Return the [x, y] coordinate for the center point of the cell that contains the specified text.  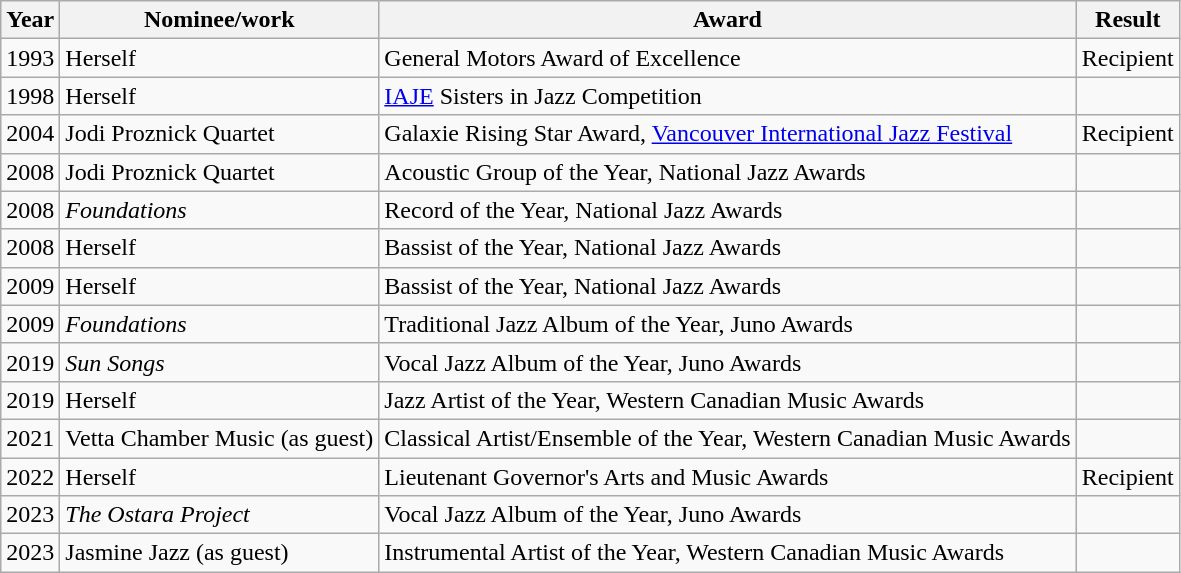
The Ostara Project [220, 515]
Result [1128, 20]
Lieutenant Governor's Arts and Music Awards [728, 477]
2021 [30, 438]
IAJE Sisters in Jazz Competition [728, 96]
Nominee/work [220, 20]
Vetta Chamber Music (as guest) [220, 438]
Galaxie Rising Star Award, Vancouver International Jazz Festival [728, 134]
2004 [30, 134]
Jasmine Jazz (as guest) [220, 553]
Classical Artist/Ensemble of the Year, Western Canadian Music Awards [728, 438]
Instrumental Artist of the Year, Western Canadian Music Awards [728, 553]
1998 [30, 96]
General Motors Award of Excellence [728, 58]
Jazz Artist of the Year, Western Canadian Music Awards [728, 400]
1993 [30, 58]
Record of the Year, National Jazz Awards [728, 210]
Traditional Jazz Album of the Year, Juno Awards [728, 324]
Year [30, 20]
Award [728, 20]
2022 [30, 477]
Sun Songs [220, 362]
Acoustic Group of the Year, National Jazz Awards [728, 172]
